From the cell containing the given text, extract its center point as (X, Y) coordinate. 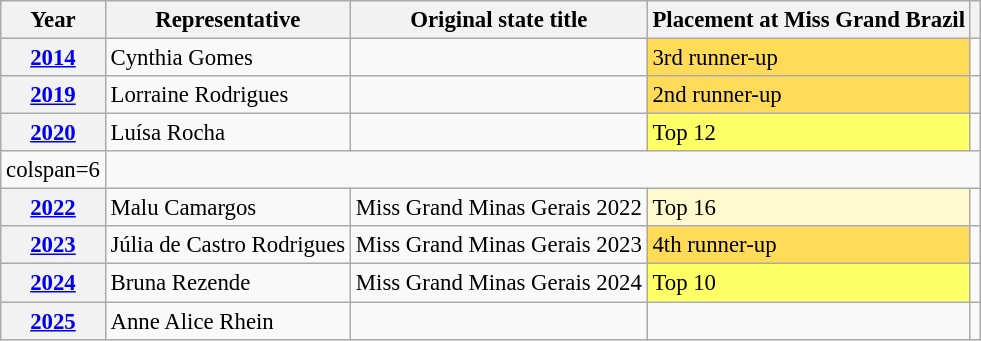
2014 (53, 58)
Cynthia Gomes (228, 58)
3rd runner-up (808, 58)
Placement at Miss Grand Brazil (808, 20)
2nd runner-up (808, 95)
Júlia de Castro Rodrigues (228, 245)
Bruna Rezende (228, 283)
colspan=6 (53, 170)
4th runner-up (808, 245)
2023 (53, 245)
Top 10 (808, 283)
Year (53, 20)
Representative (228, 20)
Lorraine Rodrigues (228, 95)
Miss Grand Minas Gerais 2024 (500, 283)
Miss Grand Minas Gerais 2023 (500, 245)
2024 (53, 283)
Malu Camargos (228, 208)
Miss Grand Minas Gerais 2022 (500, 208)
2022 (53, 208)
Top 16 (808, 208)
2019 (53, 95)
2025 (53, 321)
Luísa Rocha (228, 133)
Original state title (500, 20)
Top 12 (808, 133)
Anne Alice Rhein (228, 321)
2020 (53, 133)
